Scan for the cell matching the given text and deliver its [x, y] coordinate at center. 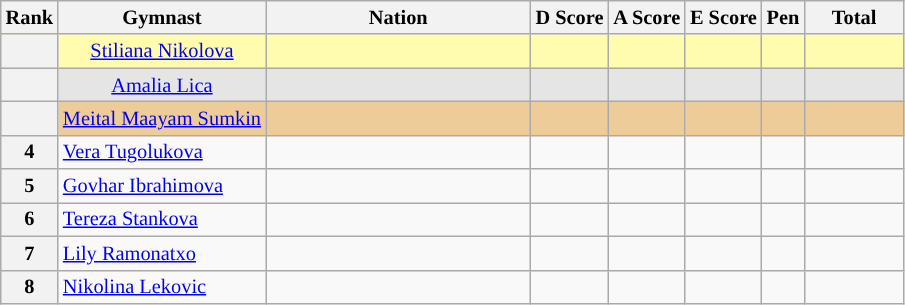
8 [30, 287]
Gymnast [162, 17]
Lily Ramonatxo [162, 253]
D Score [570, 17]
4 [30, 152]
A Score [646, 17]
Tereza Stankova [162, 219]
Nation [398, 17]
Meital Maayam Sumkin [162, 118]
E Score [724, 17]
7 [30, 253]
Stiliana Nikolova [162, 51]
Pen [784, 17]
5 [30, 186]
Govhar Ibrahimova [162, 186]
6 [30, 219]
Nikolina Lekovic [162, 287]
Total [854, 17]
Amalia Lica [162, 85]
Rank [30, 17]
Vera Tugolukova [162, 152]
